Pinpoint the cell where the given text exists, returning its [X, Y] midpoint coordinate. 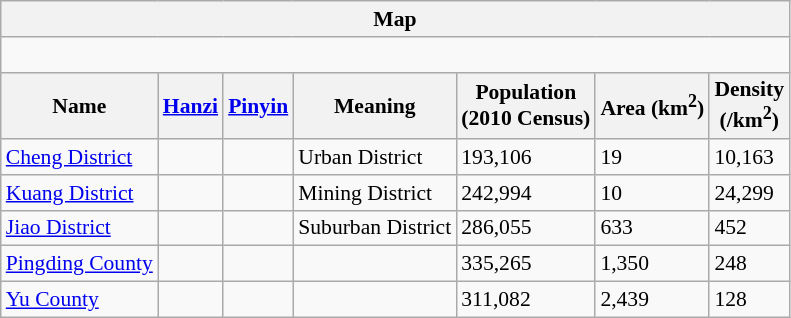
Pingding County [80, 264]
Suburban District [374, 228]
242,994 [526, 193]
335,265 [526, 264]
Kuang District [80, 193]
Urban District [374, 157]
Jiao District [80, 228]
Map [395, 19]
2,439 [652, 300]
193,106 [526, 157]
Meaning [374, 106]
Yu County [80, 300]
Population(2010 Census) [526, 106]
10,163 [749, 157]
24,299 [749, 193]
633 [652, 228]
1,350 [652, 264]
Name [80, 106]
311,082 [526, 300]
286,055 [526, 228]
Density(/km2) [749, 106]
248 [749, 264]
452 [749, 228]
Pinyin [258, 106]
Area (km2) [652, 106]
Mining District [374, 193]
128 [749, 300]
19 [652, 157]
Hanzi [190, 106]
10 [652, 193]
Cheng District [80, 157]
